For the text-containing cell, return its midpoint in [X, Y] coordinate format. 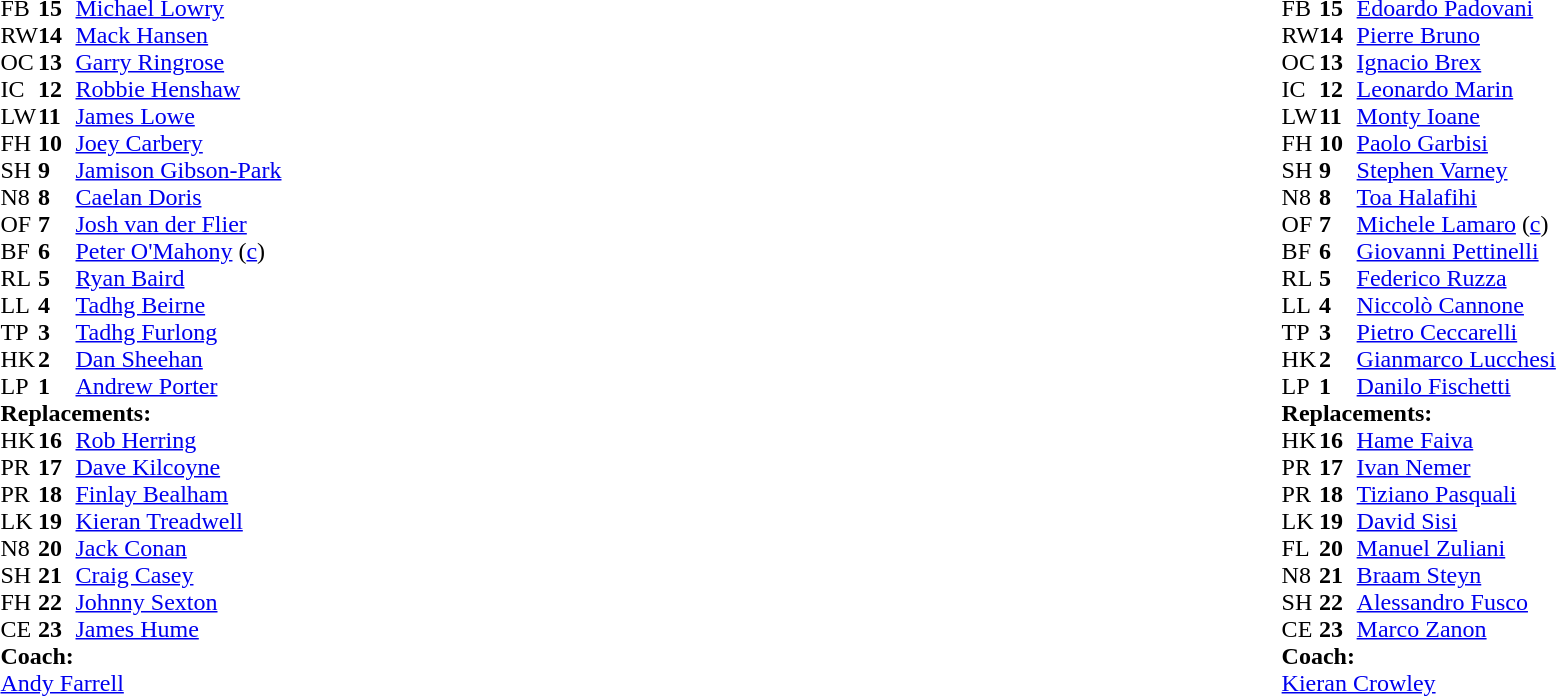
FL [1301, 548]
Stephen Varney [1456, 170]
Leonardo Marin [1456, 90]
Johnny Sexton [179, 602]
James Lowe [179, 116]
Hame Faiva [1456, 440]
Braam Steyn [1456, 576]
Garry Ringrose [179, 62]
Josh van der Flier [179, 224]
Gianmarco Lucchesi [1456, 360]
David Sisi [1456, 522]
Pierre Bruno [1456, 36]
Ignacio Brex [1456, 62]
Craig Casey [179, 576]
Dan Sheehan [179, 360]
James Hume [179, 630]
Caelan Doris [179, 198]
Tadhg Furlong [179, 332]
Jack Conan [179, 548]
Ivan Nemer [1456, 468]
Federico Ruzza [1456, 278]
Robbie Henshaw [179, 90]
Andrew Porter [179, 386]
Niccolò Cannone [1456, 306]
Rob Herring [179, 440]
Pietro Ceccarelli [1456, 332]
Monty Ioane [1456, 116]
Giovanni Pettinelli [1456, 252]
Dave Kilcoyne [179, 468]
Marco Zanon [1456, 630]
Paolo Garbisi [1456, 144]
Finlay Bealham [179, 494]
Jamison Gibson-Park [179, 170]
Danilo Fischetti [1456, 386]
Toa Halafihi [1456, 198]
Michele Lamaro (c) [1456, 224]
Manuel Zuliani [1456, 548]
Ryan Baird [179, 278]
Mack Hansen [179, 36]
Kieran Treadwell [179, 522]
Tadhg Beirne [179, 306]
Tiziano Pasquali [1456, 494]
Joey Carbery [179, 144]
Alessandro Fusco [1456, 602]
Peter O'Mahony (c) [179, 252]
